Capture the cell that displays the provided text and extract its (X, Y) central coordinate. 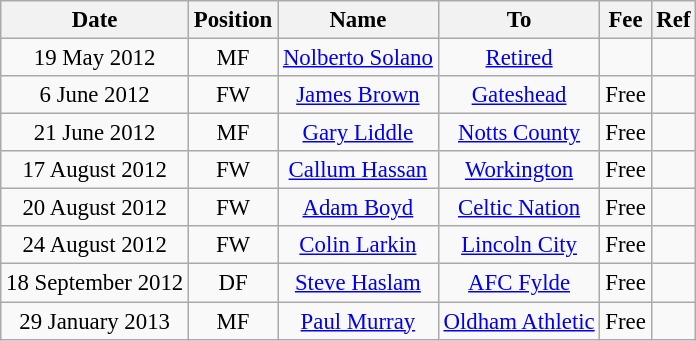
Nolberto Solano (358, 58)
DF (234, 283)
21 June 2012 (95, 133)
Retired (519, 58)
Lincoln City (519, 245)
Callum Hassan (358, 170)
Celtic Nation (519, 208)
20 August 2012 (95, 208)
Position (234, 20)
Oldham Athletic (519, 321)
AFC Fylde (519, 283)
Gary Liddle (358, 133)
18 September 2012 (95, 283)
Notts County (519, 133)
To (519, 20)
Fee (626, 20)
Ref (674, 20)
Paul Murray (358, 321)
Workington (519, 170)
Steve Haslam (358, 283)
Gateshead (519, 95)
Date (95, 20)
Adam Boyd (358, 208)
29 January 2013 (95, 321)
24 August 2012 (95, 245)
6 June 2012 (95, 95)
Name (358, 20)
19 May 2012 (95, 58)
Colin Larkin (358, 245)
James Brown (358, 95)
17 August 2012 (95, 170)
